Return the (x, y) coordinate for the center point of the cell that contains the specified text.  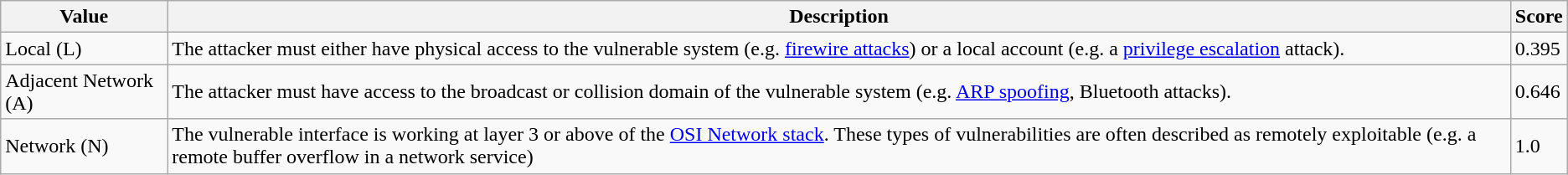
0.646 (1539, 92)
Network (N) (84, 146)
Description (839, 17)
Value (84, 17)
0.395 (1539, 49)
1.0 (1539, 146)
Local (L) (84, 49)
Adjacent Network (A) (84, 92)
The attacker must have access to the broadcast or collision domain of the vulnerable system (e.g. ARP spoofing, Bluetooth attacks). (839, 92)
Score (1539, 17)
